Extract the (x, y) coordinate from the center of the cell holding the provided text.  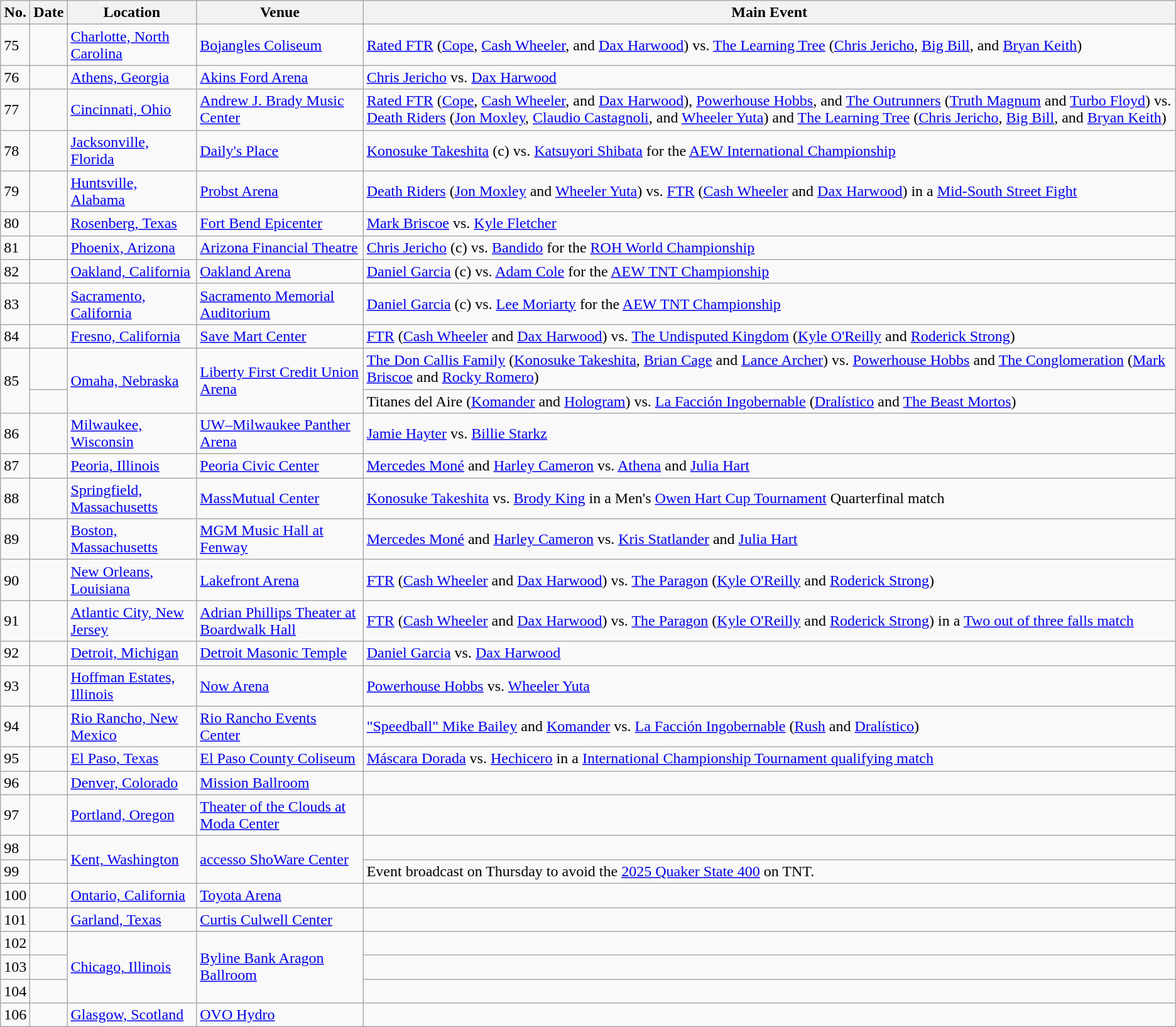
Athens, Georgia (132, 77)
100 (15, 895)
Titanes del Aire (Komander and Hologram) vs. La Facción Ingobernable (Dralístico and The Beast Mortos) (769, 401)
79 (15, 191)
Jamie Hayter vs. Billie Starkz (769, 433)
Event broadcast on Thursday to avoid the 2025 Quaker State 400 on TNT. (769, 871)
Boston, Massachusetts (132, 539)
"Speedball" Mike Bailey and Komander vs. La Facción Ingobernable (Rush and Dralístico) (769, 726)
82 (15, 271)
Arizona Financial Theatre (280, 247)
Ontario, California (132, 895)
83 (15, 304)
78 (15, 151)
Glasgow, Scotland (132, 1015)
Cincinnati, Ohio (132, 109)
Denver, Colorado (132, 783)
Rio Rancho Events Center (280, 726)
Charlotte, North Carolina (132, 45)
Springfield, Massachusetts (132, 499)
91 (15, 621)
Rated FTR (Cope, Cash Wheeler, and Dax Harwood) vs. The Learning Tree (Chris Jericho, Big Bill, and Bryan Keith) (769, 45)
Atlantic City, New Jersey (132, 621)
Mission Ballroom (280, 783)
Death Riders (Jon Moxley and Wheeler Yuta) vs. FTR (Cash Wheeler and Dax Harwood) in a Mid-South Street Fight (769, 191)
101 (15, 919)
97 (15, 815)
FTR (Cash Wheeler and Dax Harwood) vs. The Paragon (Kyle O'Reilly and Roderick Strong) in a Two out of three falls match (769, 621)
Daniel Garcia (c) vs. Lee Moriarty for the AEW TNT Championship (769, 304)
Bojangles Coliseum (280, 45)
El Paso, Texas (132, 759)
Chris Jericho (c) vs. Bandido for the ROH World Championship (769, 247)
104 (15, 991)
accesso ShoWare Center (280, 859)
93 (15, 686)
Now Arena (280, 686)
94 (15, 726)
Adrian Phillips Theater at Boardwalk Hall (280, 621)
Andrew J. Brady Music Center (280, 109)
Akins Ford Arena (280, 77)
92 (15, 653)
Powerhouse Hobbs vs. Wheeler Yuta (769, 686)
Rio Rancho, New Mexico (132, 726)
Oakland, California (132, 271)
75 (15, 45)
89 (15, 539)
Huntsville, Alabama (132, 191)
87 (15, 466)
Detroit, Michigan (132, 653)
99 (15, 871)
Máscara Dorada vs. Hechicero in a International Championship Tournament qualifying match (769, 759)
Location (132, 13)
90 (15, 580)
Milwaukee, Wisconsin (132, 433)
88 (15, 499)
86 (15, 433)
Kent, Washington (132, 859)
New Orleans, Louisiana (132, 580)
Hoffman Estates, Illinois (132, 686)
Fresno, California (132, 336)
Phoenix, Arizona (132, 247)
Daniel Garcia vs. Dax Harwood (769, 653)
96 (15, 783)
98 (15, 847)
Sacramento, California (132, 304)
Daily's Place (280, 151)
85 (15, 381)
Venue (280, 13)
The Don Callis Family (Konosuke Takeshita, Brian Cage and Lance Archer) vs. Powerhouse Hobbs and The Conglomeration (Mark Briscoe and Rocky Romero) (769, 368)
Omaha, Nebraska (132, 381)
Probst Arena (280, 191)
MGM Music Hall at Fenway (280, 539)
MassMutual Center (280, 499)
Date (49, 13)
Main Event (769, 13)
103 (15, 967)
FTR (Cash Wheeler and Dax Harwood) vs. The Paragon (Kyle O'Reilly and Roderick Strong) (769, 580)
Garland, Texas (132, 919)
Save Mart Center (280, 336)
Chicago, Illinois (132, 967)
Konosuke Takeshita vs. Brody King in a Men's Owen Hart Cup Tournament Quarterfinal match (769, 499)
Mercedes Moné and Harley Cameron vs. Kris Statlander and Julia Hart (769, 539)
Liberty First Credit Union Arena (280, 381)
Portland, Oregon (132, 815)
80 (15, 224)
Toyota Arena (280, 895)
Theater of the Clouds at Moda Center (280, 815)
95 (15, 759)
76 (15, 77)
UW–Milwaukee Panther Arena (280, 433)
El Paso County Coliseum (280, 759)
Peoria Civic Center (280, 466)
Mark Briscoe vs. Kyle Fletcher (769, 224)
Lakefront Arena (280, 580)
77 (15, 109)
No. (15, 13)
Sacramento Memorial Auditorium (280, 304)
Detroit Masonic Temple (280, 653)
Daniel Garcia (c) vs. Adam Cole for the AEW TNT Championship (769, 271)
Byline Bank Aragon Ballroom (280, 967)
84 (15, 336)
Jacksonville, Florida (132, 151)
Rosenberg, Texas (132, 224)
Konosuke Takeshita (c) vs. Katsuyori Shibata for the AEW International Championship (769, 151)
81 (15, 247)
Mercedes Moné and Harley Cameron vs. Athena and Julia Hart (769, 466)
Curtis Culwell Center (280, 919)
FTR (Cash Wheeler and Dax Harwood) vs. The Undisputed Kingdom (Kyle O'Reilly and Roderick Strong) (769, 336)
Chris Jericho vs. Dax Harwood (769, 77)
OVO Hydro (280, 1015)
106 (15, 1015)
102 (15, 943)
Peoria, Illinois (132, 466)
Fort Bend Epicenter (280, 224)
Oakland Arena (280, 271)
